Return the [x, y] coordinate for the center point of the cell that contains the specified text.  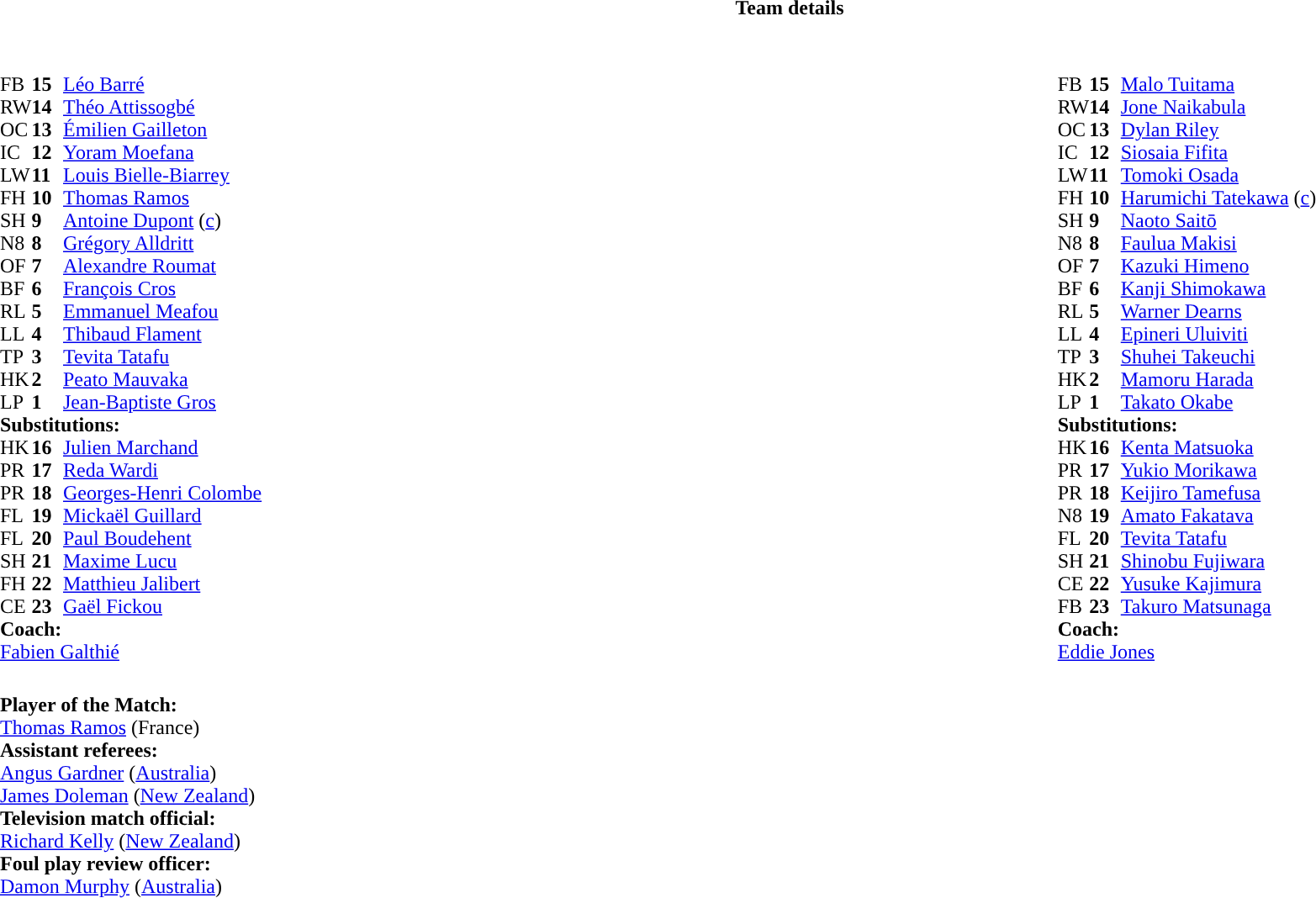
Kanji Shimokawa [1218, 289]
Thibaud Flament [162, 335]
Grégory Alldritt [162, 244]
Harumichi Tatekawa (c) [1218, 198]
Yusuke Kajimura [1218, 584]
Jone Naikabula [1218, 108]
Yoram Moefana [162, 153]
Keijiro Tamefusa [1218, 493]
Faulua Makisi [1218, 244]
Epineri Uluiviti [1218, 335]
Dylan Riley [1218, 129]
Warner Dearns [1218, 311]
Matthieu Jalibert [162, 584]
Georges-Henri Colombe [162, 493]
Kenta Matsuoka [1218, 447]
Reda Wardi [162, 471]
Mickaël Guillard [162, 516]
Théo Attissogbé [162, 108]
Julien Marchand [162, 447]
Shuhei Takeuchi [1218, 357]
Thomas Ramos [162, 198]
Kazuki Himeno [1218, 266]
Amato Fakatava [1218, 516]
Maxime Lucu [162, 562]
Takuro Matsunaga [1218, 607]
Naoto Saitō [1218, 220]
Fabien Galthié [131, 652]
Jean-Baptiste Gros [162, 402]
Alexandre Roumat [162, 266]
François Cros [162, 289]
Paul Boudehent [162, 538]
Peato Mauvaka [162, 380]
Shinobu Fujiwara [1218, 562]
Antoine Dupont (c) [162, 220]
Louis Bielle-Biarrey [162, 175]
Mamoru Harada [1218, 380]
Léo Barré [162, 84]
Emmanuel Meafou [162, 311]
Émilien Gailleton [162, 129]
Siosaia Fifita [1218, 153]
Eddie Jones [1187, 652]
Tomoki Osada [1218, 175]
Gaël Fickou [162, 607]
Yukio Morikawa [1218, 471]
Malo Tuitama [1218, 84]
Takato Okabe [1218, 402]
